Locate the cell with the specified text and output its (X, Y) center coordinate. 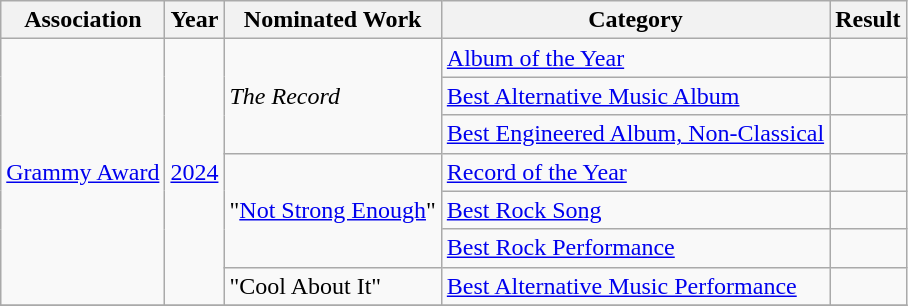
Album of the Year (635, 58)
Record of the Year (635, 172)
Best Rock Song (635, 210)
"Not Strong Enough" (332, 210)
Category (635, 20)
"Cool About It" (332, 286)
Nominated Work (332, 20)
Grammy Award (83, 172)
Result (868, 20)
Best Alternative Music Album (635, 96)
Year (194, 20)
Association (83, 20)
2024 (194, 172)
Best Engineered Album, Non-Classical (635, 134)
Best Rock Performance (635, 248)
Best Alternative Music Performance (635, 286)
The Record (332, 96)
